Provide the [x, y] coordinate of the cell's center where the given text is located.  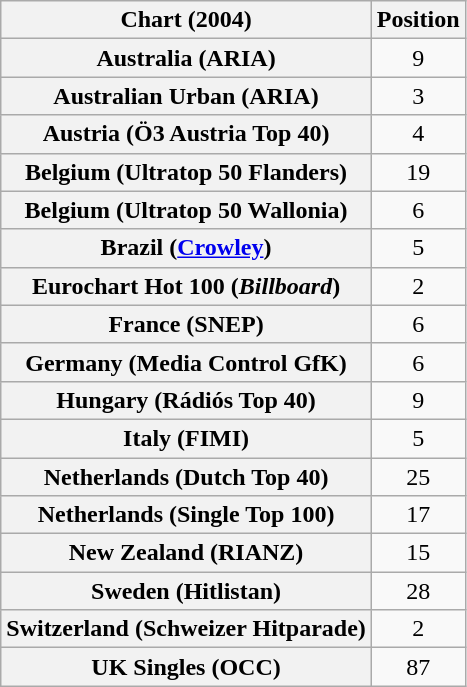
15 [418, 553]
UK Singles (OCC) [186, 667]
Chart (2004) [186, 20]
4 [418, 134]
28 [418, 591]
19 [418, 172]
Netherlands (Single Top 100) [186, 515]
Austria (Ö3 Austria Top 40) [186, 134]
New Zealand (RIANZ) [186, 553]
Eurochart Hot 100 (Billboard) [186, 286]
Position [418, 20]
Hungary (Rádiós Top 40) [186, 400]
Netherlands (Dutch Top 40) [186, 477]
87 [418, 667]
France (SNEP) [186, 324]
Switzerland (Schweizer Hitparade) [186, 629]
Belgium (Ultratop 50 Flanders) [186, 172]
25 [418, 477]
Sweden (Hitlistan) [186, 591]
Australian Urban (ARIA) [186, 96]
Brazil (Crowley) [186, 248]
3 [418, 96]
Germany (Media Control GfK) [186, 362]
Australia (ARIA) [186, 58]
Belgium (Ultratop 50 Wallonia) [186, 210]
Italy (FIMI) [186, 438]
17 [418, 515]
